Identify which cell holds the provided text, then report its (X, Y) central coordinate. 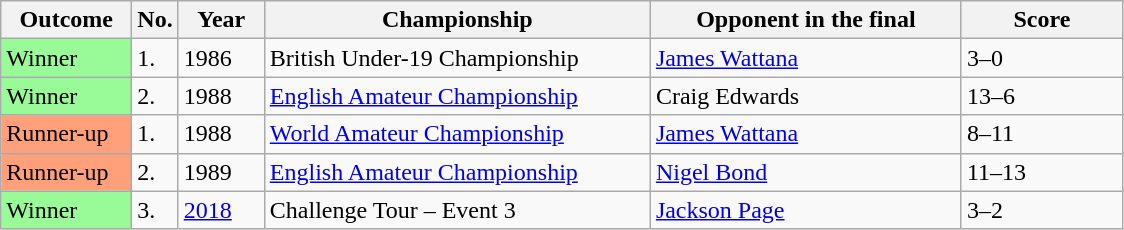
11–13 (1042, 172)
8–11 (1042, 134)
3–0 (1042, 58)
World Amateur Championship (457, 134)
1986 (221, 58)
Nigel Bond (806, 172)
13–6 (1042, 96)
Score (1042, 20)
Year (221, 20)
1989 (221, 172)
Opponent in the final (806, 20)
Craig Edwards (806, 96)
Challenge Tour – Event 3 (457, 210)
3–2 (1042, 210)
No. (155, 20)
Championship (457, 20)
Jackson Page (806, 210)
2018 (221, 210)
Outcome (66, 20)
3. (155, 210)
British Under-19 Championship (457, 58)
